Capture the cell that displays the provided text and extract its (x, y) central coordinate. 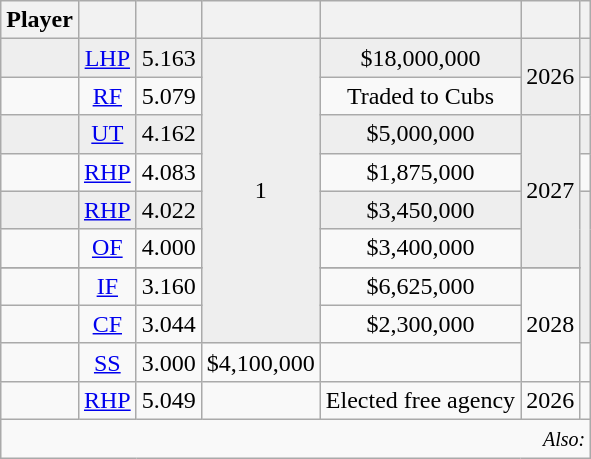
LHP (107, 58)
Elected free agency (420, 400)
$3,400,000 (420, 248)
4.083 (168, 172)
Also: (296, 438)
$2,300,000 (420, 324)
2027 (550, 191)
3.000 (168, 362)
5.049 (168, 400)
RF (107, 96)
IF (107, 286)
5.163 (168, 58)
5.079 (168, 96)
2028 (550, 324)
$6,625,000 (420, 286)
$3,450,000 (420, 210)
SS (107, 362)
UT (107, 134)
4.000 (168, 248)
3.044 (168, 324)
OF (107, 248)
$5,000,000 (420, 134)
$1,875,000 (420, 172)
Player (40, 20)
4.162 (168, 134)
1 (260, 191)
$4,100,000 (260, 362)
Traded to Cubs (420, 96)
3.160 (168, 286)
4.022 (168, 210)
$18,000,000 (420, 58)
CF (107, 324)
